Extract the (X, Y) coordinate from the center of the cell holding the provided text.  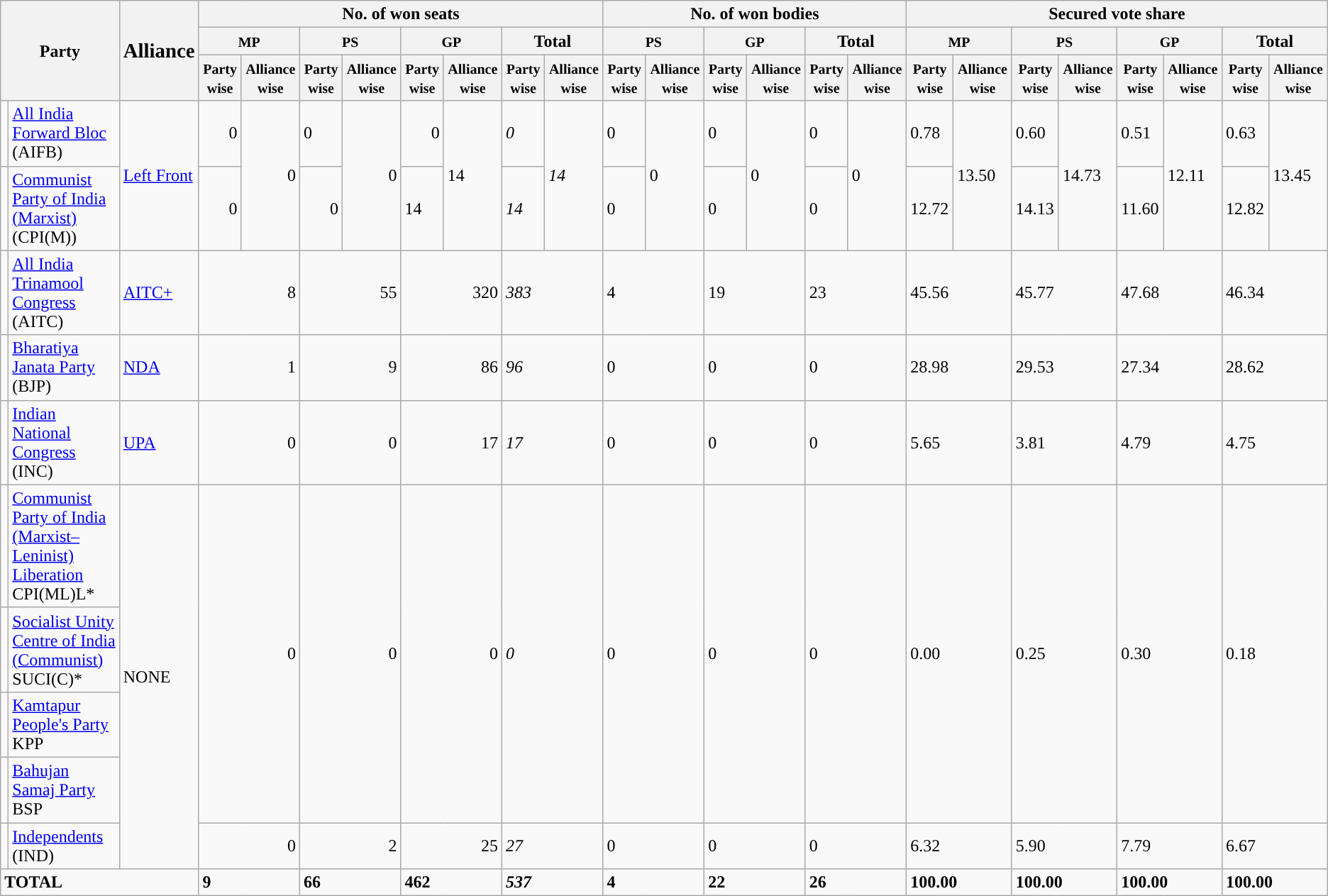
13.50 (983, 176)
Independents (IND) (64, 846)
14.13 (1035, 209)
320 (451, 292)
Kamtapur People's Party KPP (64, 724)
5.65 (959, 443)
13.45 (1298, 176)
537 (553, 883)
Alliance (159, 51)
Communist Party of India (Marxist) (CPI(M)) (64, 209)
NONE (159, 677)
0.78 (930, 133)
6.32 (959, 846)
0.18 (1274, 653)
1 (250, 367)
46.34 (1274, 292)
0.30 (1170, 653)
No. of won bodies (755, 14)
0.51 (1141, 133)
Party (60, 51)
Bahujan Samaj Party BSP (64, 790)
4.75 (1274, 443)
0.00 (959, 653)
26 (856, 883)
55 (350, 292)
2 (350, 846)
Left Front (159, 176)
Socialist Unity Centre of India (Communist) SUCI(C)* (64, 650)
22 (755, 883)
Bharatiya Janata Party (BJP) (64, 367)
No. of won seats (401, 14)
27 (553, 846)
TOTAL (99, 883)
12.72 (930, 209)
66 (350, 883)
29.53 (1064, 367)
NDA (159, 367)
28.98 (959, 367)
45.56 (959, 292)
3.81 (1064, 443)
Communist Party of India (Marxist–Leninist) Liberation CPI(ML)L* (64, 546)
96 (553, 367)
45.77 (1064, 292)
All India Trinamool Congress (AITC) (64, 292)
47.68 (1170, 292)
AITC+ (159, 292)
8 (250, 292)
Indian National Congress (INC) (64, 443)
UPA (159, 443)
Secured vote share (1117, 14)
4.79 (1170, 443)
28.62 (1274, 367)
86 (451, 367)
27.34 (1170, 367)
25 (451, 846)
0.60 (1035, 133)
12.82 (1245, 209)
5.90 (1064, 846)
All India Forward Bloc (AIFB) (64, 133)
23 (856, 292)
462 (451, 883)
0.25 (1064, 653)
6.67 (1274, 846)
11.60 (1141, 209)
0.63 (1245, 133)
19 (755, 292)
14.73 (1088, 176)
7.79 (1170, 846)
383 (553, 292)
12.11 (1193, 176)
